Capture the cell that displays the provided text and extract its [x, y] central coordinate. 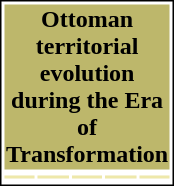
Ottoman territorial evolution during the Era of Transformation [86, 86]
